From the cell containing the given text, extract its center point as [x, y] coordinate. 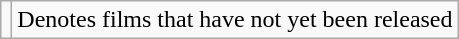
Denotes films that have not yet been released [235, 20]
